Capture the cell that displays the provided text and extract its (X, Y) central coordinate. 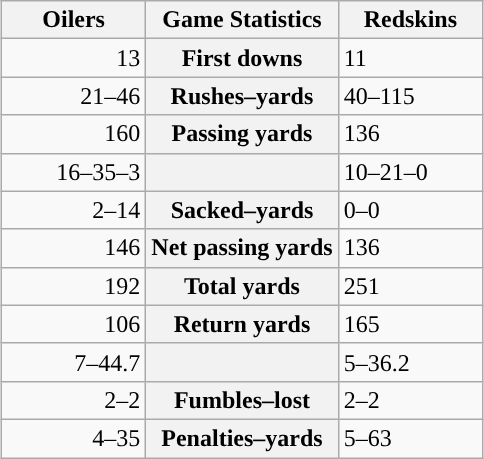
Rushes–yards (242, 96)
Sacked–yards (242, 210)
Return yards (242, 324)
13 (73, 58)
40–115 (410, 96)
5–36.2 (410, 362)
5–63 (410, 438)
11 (410, 58)
Fumbles–lost (242, 400)
Total yards (242, 286)
251 (410, 286)
21–46 (73, 96)
First downs (242, 58)
Net passing yards (242, 248)
16–35–3 (73, 172)
Redskins (410, 20)
0–0 (410, 210)
165 (410, 324)
10–21–0 (410, 172)
4–35 (73, 438)
Penalties–yards (242, 438)
160 (73, 134)
7–44.7 (73, 362)
192 (73, 286)
146 (73, 248)
Oilers (73, 20)
106 (73, 324)
2–14 (73, 210)
Game Statistics (242, 20)
Passing yards (242, 134)
